Pinpoint the cell where the given text exists, returning its [X, Y] midpoint coordinate. 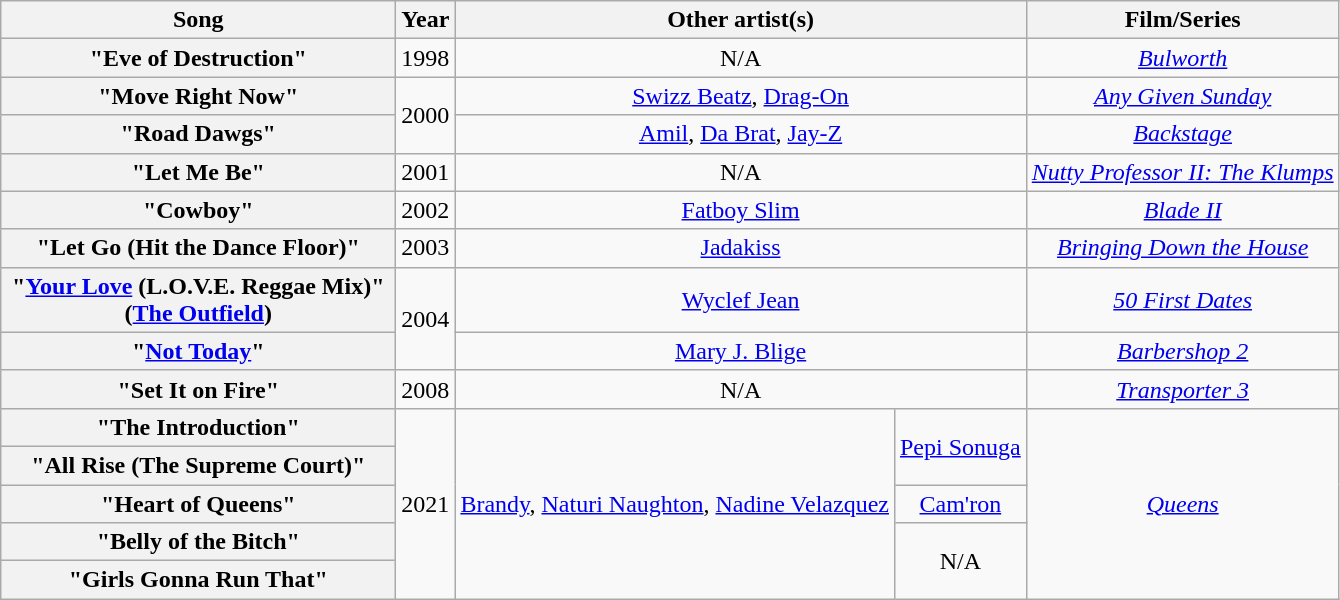
2021 [426, 503]
Fatboy Slim [740, 210]
Bringing Down the House [1182, 248]
Year [426, 20]
Wyclef Jean [740, 300]
Swizz Beatz, Drag-On [740, 96]
Film/Series [1182, 20]
"Eve of Destruction" [198, 58]
2008 [426, 389]
Transporter 3 [1182, 389]
"Set It on Fire" [198, 389]
"Let Me Be" [198, 172]
"Not Today" [198, 351]
"Cowboy" [198, 210]
2001 [426, 172]
"Belly of the Bitch" [198, 542]
Nutty Professor II: The Klumps [1182, 172]
"Your Love (L.O.V.E. Reggae Mix)" (The Outfield) [198, 300]
Blade II [1182, 210]
"Let Go (Hit the Dance Floor)" [198, 248]
Jadakiss [740, 248]
2002 [426, 210]
Amil, Da Brat, Jay-Z [740, 134]
50 First Dates [1182, 300]
Pepi Sonuga [960, 446]
Brandy, Naturi Naughton, Nadine Velazquez [675, 503]
Queens [1182, 503]
Mary J. Blige [740, 351]
"Girls Gonna Run That" [198, 580]
1998 [426, 58]
Barbershop 2 [1182, 351]
Cam'ron [960, 503]
"Road Dawgs" [198, 134]
Other artist(s) [740, 20]
2004 [426, 318]
Any Given Sunday [1182, 96]
"All Rise (The Supreme Court)" [198, 465]
"Heart of Queens" [198, 503]
Song [198, 20]
Bulworth [1182, 58]
"The Introduction" [198, 427]
2000 [426, 115]
Backstage [1182, 134]
"Move Right Now" [198, 96]
2003 [426, 248]
